Scan for the cell matching the given text and deliver its (x, y) coordinate at center. 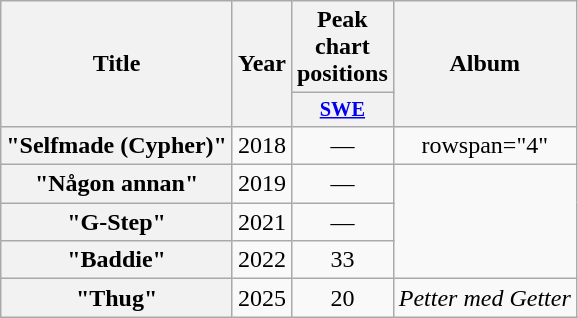
2019 (262, 184)
"Thug" (117, 298)
Year (262, 64)
"Någon annan" (117, 184)
"Selfmade (Cypher)" (117, 145)
33 (342, 260)
2022 (262, 260)
2021 (262, 222)
Peak chart positions (342, 47)
SWE (342, 110)
2025 (262, 298)
Petter med Getter (484, 298)
rowspan="4" (484, 145)
Album (484, 64)
"G-Step" (117, 222)
Title (117, 64)
"Baddie" (117, 260)
20 (342, 298)
2018 (262, 145)
